Return the [x, y] coordinate for the center point of the cell that contains the specified text.  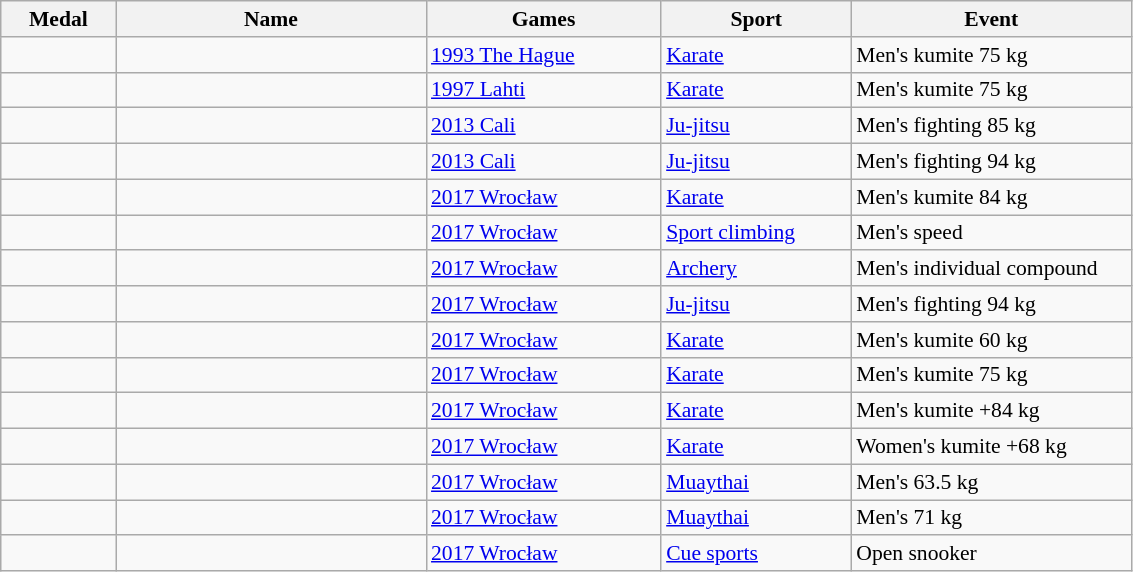
Sport climbing [756, 233]
1993 The Hague [544, 55]
1997 Lahti [544, 90]
Open snooker [991, 554]
Games [544, 19]
Men's individual compound [991, 269]
Medal [58, 19]
Archery [756, 269]
Name [271, 19]
Event [991, 19]
Men's 63.5 kg [991, 482]
Men's fighting 85 kg [991, 126]
Sport [756, 19]
Men's kumite 84 kg [991, 197]
Cue sports [756, 554]
Women's kumite +68 kg [991, 447]
Men's speed [991, 233]
Men's kumite +84 kg [991, 411]
Men's kumite 60 kg [991, 340]
Men's 71 kg [991, 518]
